Locate the cell with the specified text and output its (x, y) center coordinate. 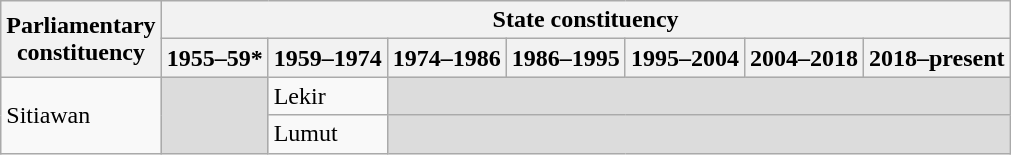
Sitiawan (81, 115)
1974–1986 (446, 58)
State constituency (586, 20)
Lumut (328, 134)
Lekir (328, 96)
1995–2004 (684, 58)
1959–1974 (328, 58)
2004–2018 (804, 58)
Parliamentaryconstituency (81, 39)
1986–1995 (566, 58)
1955–59* (214, 58)
2018–present (936, 58)
